Provide the (X, Y) coordinate of the cell's center where the given text is located.  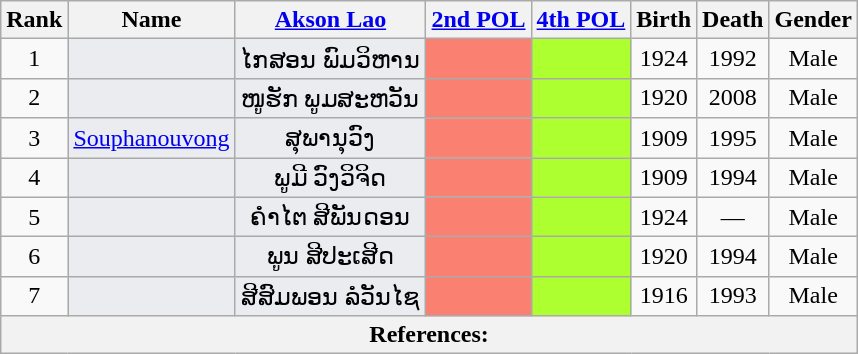
Gender (813, 20)
2 (34, 98)
ພູມີ ວົງວິຈິດ (330, 178)
ສີສົມພອນ ລໍວັນໄຊ (330, 296)
Souphanouvong (152, 138)
References: (430, 335)
ໜູຮັກ ພູມສະຫວັນ (330, 98)
Name (152, 20)
— (733, 217)
4 (34, 178)
ພູນ ສີປະເສີດ (330, 257)
ຄໍາໄຕ ສີພັນດອນ (330, 217)
2008 (733, 98)
7 (34, 296)
1916 (664, 296)
Rank (34, 20)
1 (34, 59)
1993 (733, 296)
1992 (733, 59)
ສຸພານຸວົງ (330, 138)
3 (34, 138)
Birth (664, 20)
2nd POL (478, 20)
5 (34, 217)
Death (733, 20)
ໄກສອນ ພົມວິຫານ (330, 59)
6 (34, 257)
1995 (733, 138)
4th POL (581, 20)
Akson Lao (330, 20)
